Find where the given text appears and provide that cell's center as [x, y] coordinate. 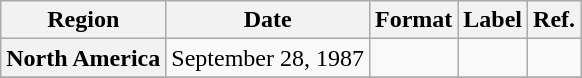
Ref. [554, 20]
Region [84, 20]
Label [493, 20]
September 28, 1987 [268, 58]
Format [413, 20]
North America [84, 58]
Date [268, 20]
